Determine the [X, Y] coordinate at the center of the cell enclosing the given text.  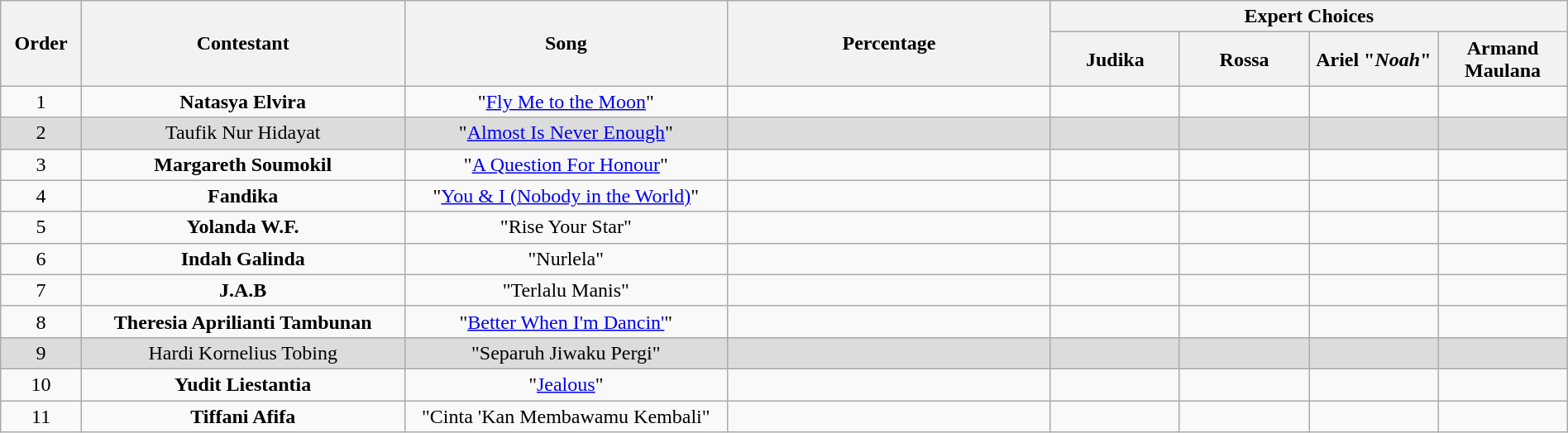
"Separuh Jiwaku Pergi" [566, 353]
Rossa [1244, 59]
"Almost Is Never Enough" [566, 133]
Yolanda W.F. [243, 227]
J.A.B [243, 290]
Contestant [243, 43]
"A Question For Honour" [566, 164]
"Terlalu Manis" [566, 290]
4 [41, 196]
"Jealous" [566, 384]
Fandika [243, 196]
Yudit Liestantia [243, 384]
Ariel "Noah" [1374, 59]
Theresia Aprilianti Tambunan [243, 321]
Order [41, 43]
2 [41, 133]
Natasya Elvira [243, 102]
Taufik Nur Hidayat [243, 133]
"You & I (Nobody in the World)" [566, 196]
"Cinta 'Kan Membawamu Kembali" [566, 416]
Indah Galinda [243, 259]
8 [41, 321]
9 [41, 353]
"Rise Your Star" [566, 227]
Tiffani Afifa [243, 416]
6 [41, 259]
Song [566, 43]
Expert Choices [1308, 17]
5 [41, 227]
11 [41, 416]
3 [41, 164]
"Fly Me to the Moon" [566, 102]
7 [41, 290]
10 [41, 384]
Judika [1115, 59]
"Nurlela" [566, 259]
Armand Maulana [1503, 59]
"Better When I'm Dancin'" [566, 321]
1 [41, 102]
Percentage [890, 43]
Hardi Kornelius Tobing [243, 353]
Margareth Soumokil [243, 164]
